Search for the cell housing the specified text and yield its [x, y] center coordinate. 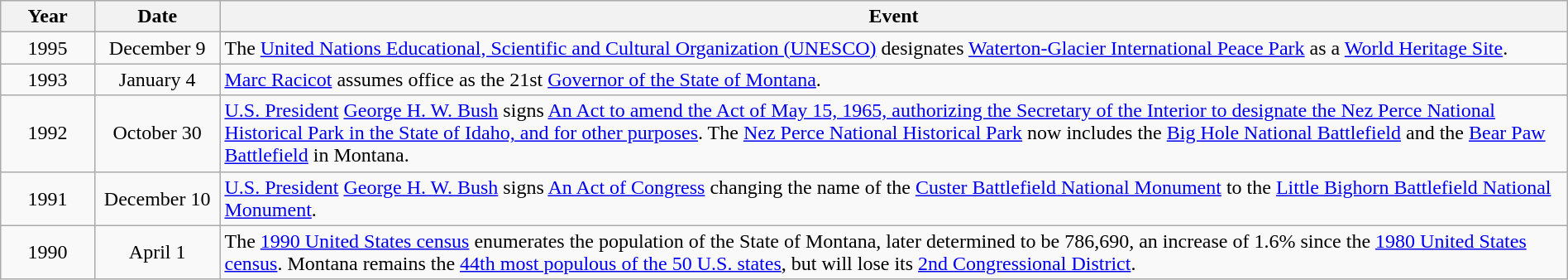
1992 [48, 133]
Date [157, 17]
October 30 [157, 133]
Marc Racicot assumes office as the 21st Governor of the State of Montana. [893, 80]
January 4 [157, 80]
1991 [48, 199]
December 10 [157, 199]
December 9 [157, 48]
Event [893, 17]
1995 [48, 48]
1993 [48, 80]
Year [48, 17]
1990 [48, 252]
April 1 [157, 252]
